Return [x, y] of the center of cell containing provided text 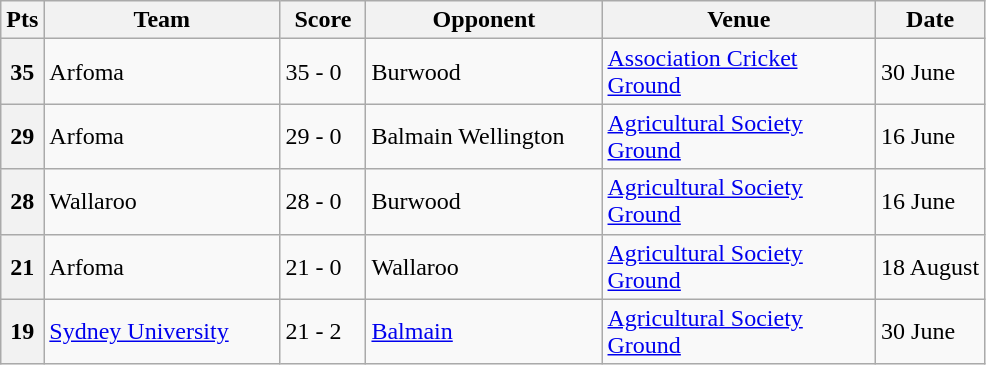
Date [930, 20]
35 [22, 72]
28 - 0 [323, 202]
Opponent [484, 20]
35 - 0 [323, 72]
29 [22, 136]
29 - 0 [323, 136]
Team [162, 20]
Venue [739, 20]
21 [22, 266]
Association Cricket Ground [739, 72]
21 - 0 [323, 266]
28 [22, 202]
18 August [930, 266]
Sydney University [162, 332]
Score [323, 20]
Balmain Wellington [484, 136]
Balmain [484, 332]
21 - 2 [323, 332]
19 [22, 332]
Pts [22, 20]
